Provide the [X, Y] coordinate of the cell's center where the given text is located.  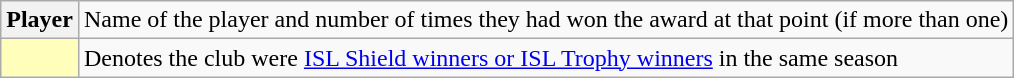
Name of the player and number of times they had won the award at that point (if more than one) [546, 20]
Player [40, 20]
Denotes the club were ISL Shield winners or ISL Trophy winners in the same season [546, 58]
